Scan for the cell matching the given text and deliver its [x, y] coordinate at center. 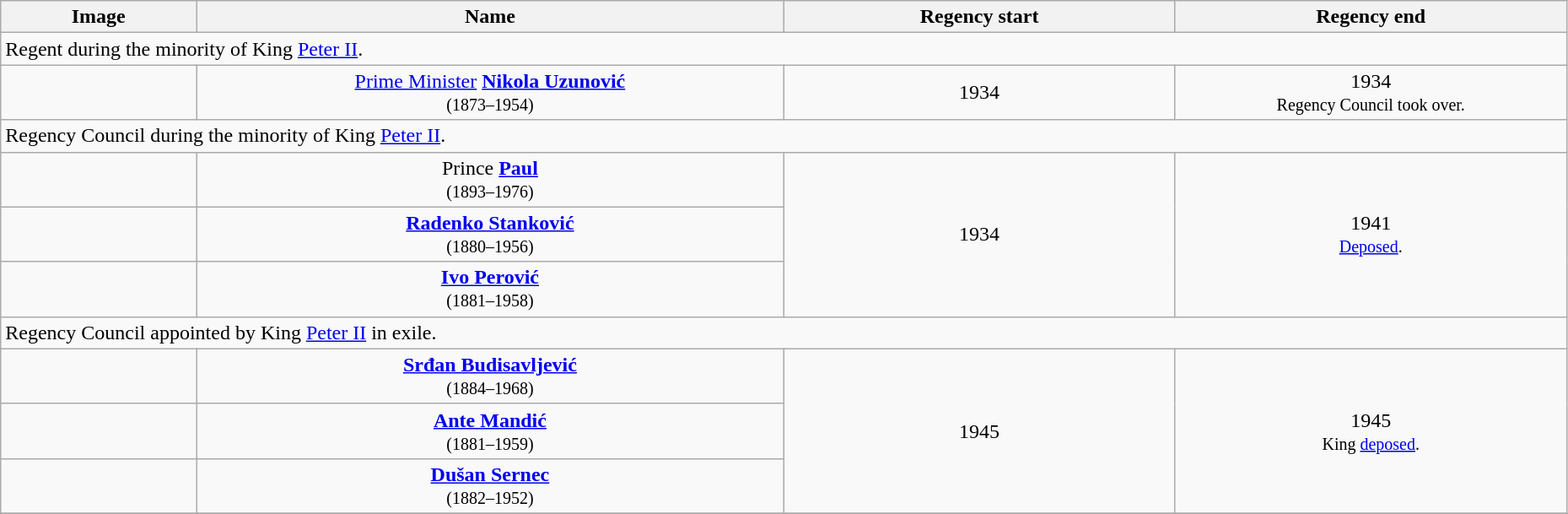
Prime Minister Nikola Uzunović(1873–1954) [490, 93]
Prince Paul(1893–1976) [490, 179]
Regency Council appointed by King Peter II in exile. [784, 333]
Radenko Stanković(1880–1956) [490, 235]
Regency start [979, 17]
Image [99, 17]
Regency Council during the minority of King Peter II. [784, 136]
Regent during the minority of King Peter II. [784, 49]
1945 [979, 430]
Srđan Budisavljević(1884–1968) [490, 376]
Regency end [1371, 17]
Ante Mandić(1881–1959) [490, 430]
Name [490, 17]
Ivo Perović(1881–1958) [490, 289]
1945King deposed. [1371, 430]
1934Regency Council took over. [1371, 93]
1941Deposed. [1371, 235]
Dušan Sernec(1882–1952) [490, 486]
